Capture the cell that displays the provided text and extract its (X, Y) central coordinate. 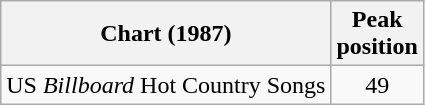
49 (377, 85)
Peakposition (377, 34)
Chart (1987) (166, 34)
US Billboard Hot Country Songs (166, 85)
